Scan for the cell matching the given text and deliver its (x, y) coordinate at center. 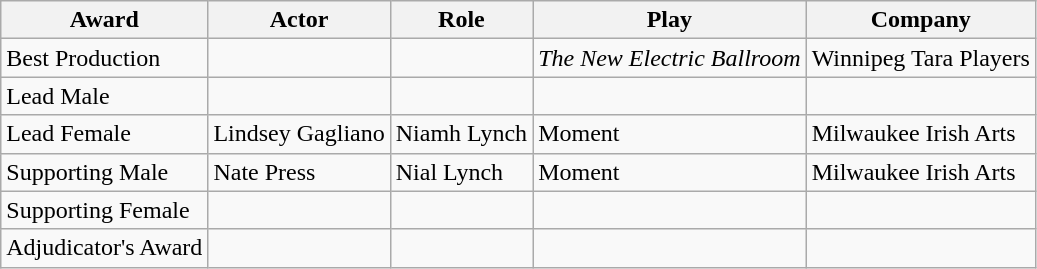
Actor (299, 20)
Nial Lynch (461, 172)
Best Production (104, 58)
The New Electric Ballroom (670, 58)
Nate Press (299, 172)
Play (670, 20)
Winnipeg Tara Players (920, 58)
Lead Female (104, 134)
Award (104, 20)
Role (461, 20)
Lindsey Gagliano (299, 134)
Company (920, 20)
Supporting Female (104, 210)
Adjudicator's Award (104, 248)
Supporting Male (104, 172)
Niamh Lynch (461, 134)
Lead Male (104, 96)
